Find where the given text appears and provide that cell's center as [X, Y] coordinate. 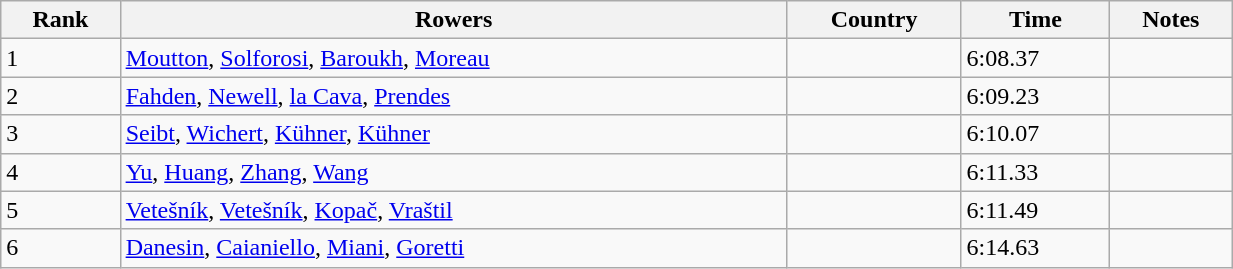
Moutton, Solforosi, Baroukh, Moreau [454, 58]
6:09.23 [1036, 96]
6:08.37 [1036, 58]
6:11.49 [1036, 210]
Rank [60, 20]
Vetešník, Vetešník, Kopač, Vraštil [454, 210]
6:14.63 [1036, 248]
Yu, Huang, Zhang, Wang [454, 172]
1 [60, 58]
Fahden, Newell, la Cava, Prendes [454, 96]
2 [60, 96]
Seibt, Wichert, Kühner, Kühner [454, 134]
4 [60, 172]
6:11.33 [1036, 172]
5 [60, 210]
Country [874, 20]
Time [1036, 20]
6 [60, 248]
Notes [1171, 20]
Rowers [454, 20]
Danesin, Caianiello, Miani, Goretti [454, 248]
6:10.07 [1036, 134]
3 [60, 134]
